Search for the cell housing the specified text and yield its (x, y) center coordinate. 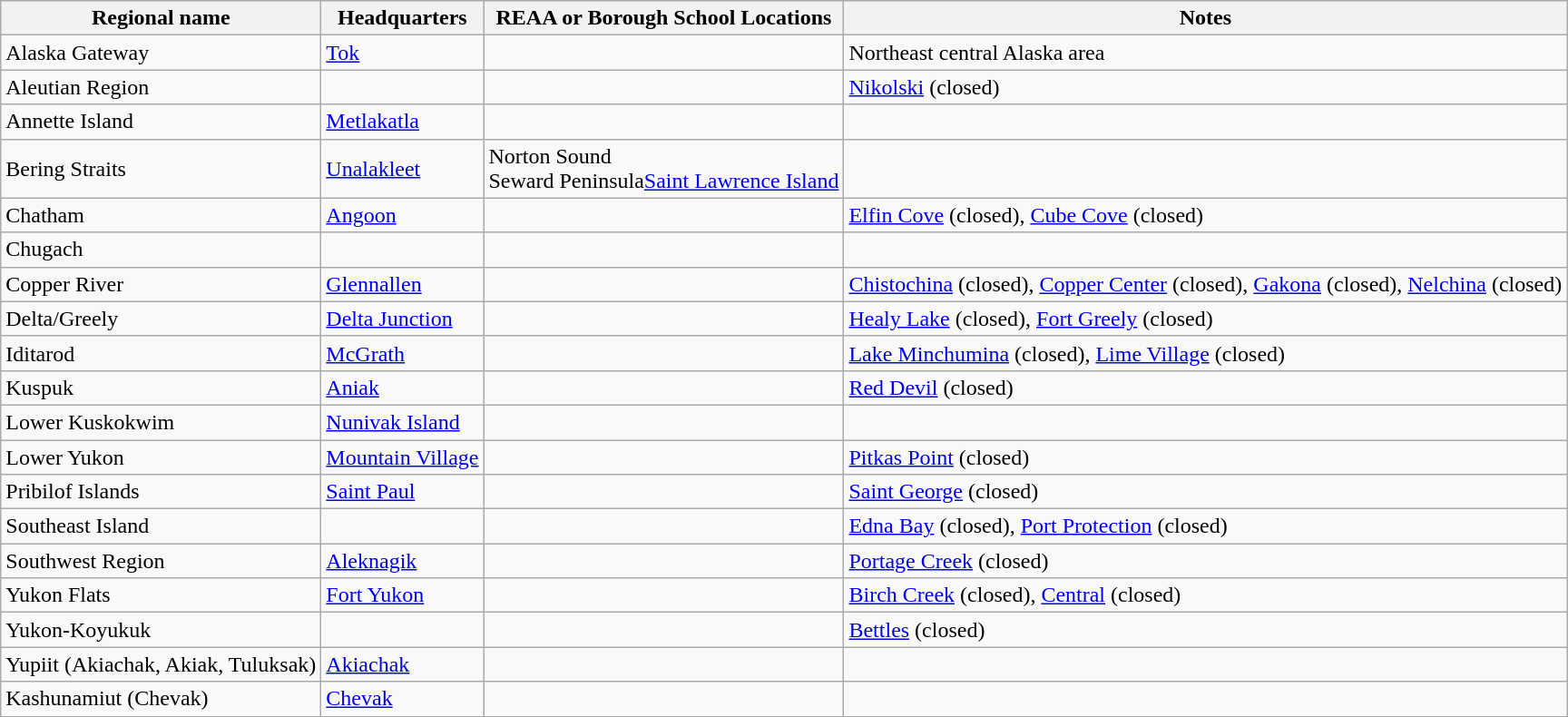
Yupiit (Akiachak, Akiak, Tuluksak) (162, 664)
Healy Lake (closed), Fort Greely (closed) (1205, 319)
Headquarters (403, 18)
Chistochina (closed), Copper Center (closed), Gakona (closed), Nelchina (closed) (1205, 284)
Portage Creek (closed) (1205, 561)
McGrath (403, 353)
Copper River (162, 284)
Edna Bay (closed), Port Protection (closed) (1205, 526)
Red Devil (closed) (1205, 388)
Pitkas Point (closed) (1205, 457)
Lower Kuskokwim (162, 422)
Nunivak Island (403, 422)
Bering Straits (162, 169)
Delta/Greely (162, 319)
Pribilof Islands (162, 492)
Northeast central Alaska area (1205, 53)
Yukon Flats (162, 595)
Glennallen (403, 284)
Kashunamiut (Chevak) (162, 699)
Delta Junction (403, 319)
Iditarod (162, 353)
Kuspuk (162, 388)
Unalakleet (403, 169)
Tok (403, 53)
Chugach (162, 250)
Lake Minchumina (closed), Lime Village (closed) (1205, 353)
Alaska Gateway (162, 53)
Notes (1205, 18)
Birch Creek (closed), Central (closed) (1205, 595)
Southwest Region (162, 561)
Aleutian Region (162, 87)
Aleknagik (403, 561)
Southeast Island (162, 526)
Norton SoundSeward PeninsulaSaint Lawrence Island (664, 169)
Chatham (162, 215)
Regional name (162, 18)
Saint Paul (403, 492)
Mountain Village (403, 457)
Saint George (closed) (1205, 492)
Annette Island (162, 122)
Fort Yukon (403, 595)
Aniak (403, 388)
Elfin Cove (closed), Cube Cove (closed) (1205, 215)
Metlakatla (403, 122)
Yukon-Koyukuk (162, 630)
REAA or Borough School Locations (664, 18)
Akiachak (403, 664)
Nikolski (closed) (1205, 87)
Chevak (403, 699)
Angoon (403, 215)
Lower Yukon (162, 457)
Bettles (closed) (1205, 630)
